Search for the cell housing the specified text and yield its (x, y) center coordinate. 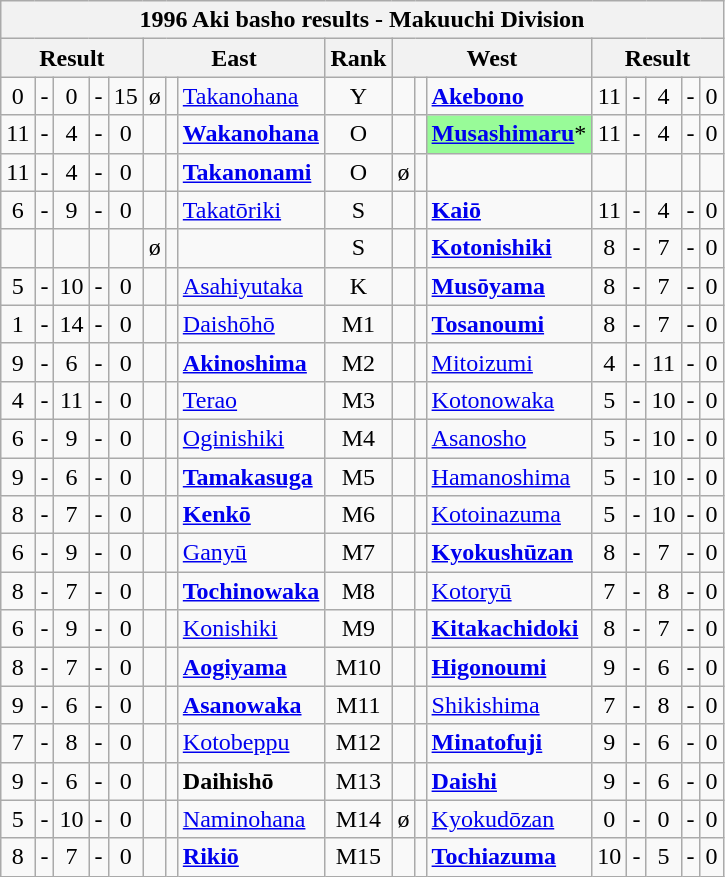
Tochinowaka (251, 591)
Konishiki (251, 629)
Higonoumi (509, 667)
M4 (358, 438)
M15 (358, 857)
Wakanohana (251, 134)
Daihishō (251, 781)
Kotonowaka (509, 400)
Daishōhō (251, 324)
M14 (358, 819)
Minatofuji (509, 743)
Shikishima (509, 705)
Naminohana (251, 819)
Kyokushūzan (509, 553)
M6 (358, 515)
M3 (358, 400)
15 (126, 96)
Kotoryū (509, 591)
Tamakasuga (251, 477)
Takanonami (251, 172)
Takatōriki (251, 210)
Musashimaru* (509, 134)
Kotobeppu (251, 743)
M7 (358, 553)
1996 Aki basho results - Makuuchi Division (362, 20)
Musōyama (509, 286)
Hamanoshima (509, 477)
Tosanoumi (509, 324)
14 (72, 324)
M11 (358, 705)
M9 (358, 629)
Asanosho (509, 438)
1 (18, 324)
Kaiō (509, 210)
Asahiyutaka (251, 286)
Kotoinazuma (509, 515)
M12 (358, 743)
Rank (358, 58)
Aogiyama (251, 667)
Tochiazuma (509, 857)
Oginishiki (251, 438)
West (492, 58)
M5 (358, 477)
Mitoizumi (509, 362)
M2 (358, 362)
Daishi (509, 781)
Terao (251, 400)
Y (358, 96)
Akinoshima (251, 362)
M1 (358, 324)
Takanohana (251, 96)
Akebono (509, 96)
M13 (358, 781)
Kenkō (251, 515)
M8 (358, 591)
Ganyū (251, 553)
Asanowaka (251, 705)
Kotonishiki (509, 248)
East (234, 58)
Rikiō (251, 857)
Kitakachidoki (509, 629)
M10 (358, 667)
Kyokudōzan (509, 819)
K (358, 286)
